Locate the cell with the specified text and output its [x, y] center coordinate. 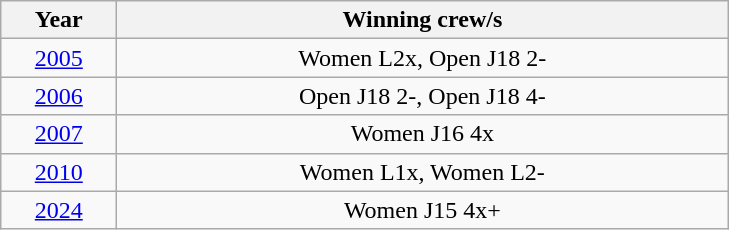
Women J15 4x+ [422, 210]
2005 [59, 58]
Women L2x, Open J18 2- [422, 58]
Year [59, 20]
2024 [59, 210]
Winning crew/s [422, 20]
2006 [59, 96]
2010 [59, 172]
Women L1x, Women L2- [422, 172]
Women J16 4x [422, 134]
2007 [59, 134]
Open J18 2-, Open J18 4- [422, 96]
